Identify which cell holds the provided text, then report its (X, Y) central coordinate. 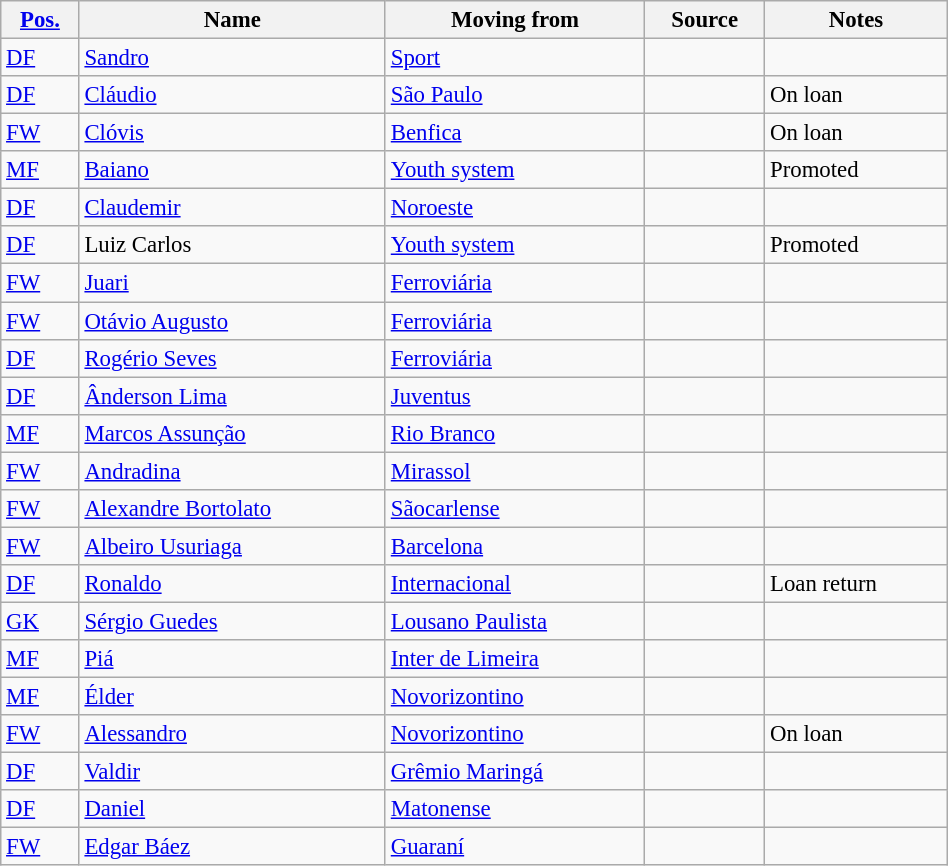
Alexandre Bortolato (232, 509)
Élder (232, 697)
Alessandro (232, 734)
Otávio Augusto (232, 321)
Rogério Seves (232, 358)
Ronaldo (232, 584)
Barcelona (514, 546)
Sãocarlense (514, 509)
Guaraní (514, 847)
Juventus (514, 396)
Marcos Assunção (232, 433)
Rio Branco (514, 433)
Andradina (232, 471)
Clóvis (232, 133)
GK (40, 621)
Benfica (514, 133)
Name (232, 20)
Claudemir (232, 208)
Daniel (232, 809)
Grêmio Maringá (514, 772)
Sport (514, 58)
Ânderson Lima (232, 396)
Valdir (232, 772)
Internacional (514, 584)
Edgar Báez (232, 847)
Loan return (856, 584)
Source (705, 20)
Moving from (514, 20)
Albeiro Usuriaga (232, 546)
Pos. (40, 20)
Mirassol (514, 471)
Inter de Limeira (514, 659)
Baiano (232, 170)
Notes (856, 20)
Sandro (232, 58)
Matonense (514, 809)
Cláudio (232, 95)
Juari (232, 283)
Noroeste (514, 208)
Piá (232, 659)
Lousano Paulista (514, 621)
Sérgio Guedes (232, 621)
São Paulo (514, 95)
Luiz Carlos (232, 245)
